Output the [x, y] coordinate of the center of the cell containing the given text.  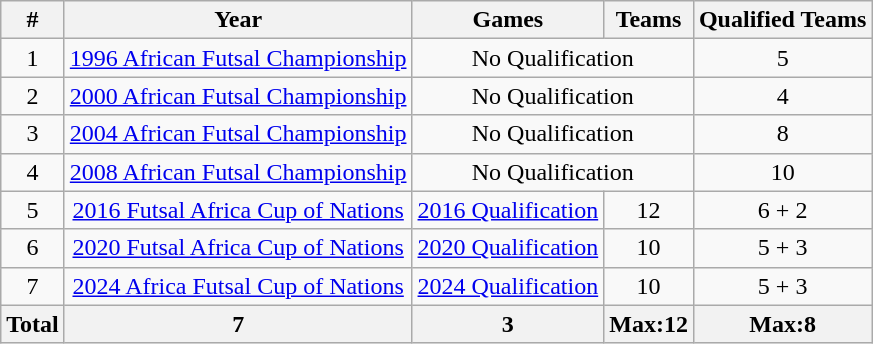
Max:12 [649, 324]
6 [33, 248]
Games [508, 20]
8 [782, 134]
Qualified Teams [782, 20]
# [33, 20]
1996 African Futsal Championship [238, 58]
2024 Qualification [508, 286]
1 [33, 58]
Max:8 [782, 324]
2016 Futsal Africa Cup of Nations [238, 210]
6 + 2 [782, 210]
Year [238, 20]
2008 African Futsal Championship [238, 172]
2016 Qualification [508, 210]
2000 African Futsal Championship [238, 96]
12 [649, 210]
Teams [649, 20]
2004 African Futsal Championship [238, 134]
2020 Futsal Africa Cup of Nations [238, 248]
2020 Qualification [508, 248]
Total [33, 324]
2024 Africa Futsal Cup of Nations [238, 286]
2 [33, 96]
